Detect which cell encompasses the target text, then output its (X, Y) center coordinate. 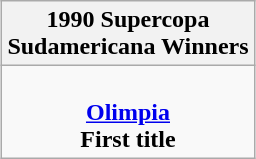
OlimpiaFirst title (128, 112)
1990 SupercopaSudamericana Winners (128, 34)
